Determine the (X, Y) coordinate at the center of the cell enclosing the given text.  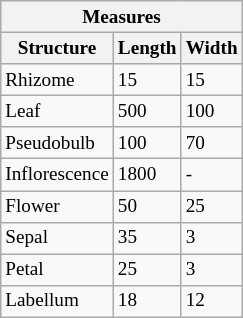
Labellum (58, 302)
Leaf (58, 112)
Flower (58, 207)
50 (147, 207)
Petal (58, 270)
Measures (122, 17)
500 (147, 112)
Structure (58, 48)
18 (147, 302)
35 (147, 238)
Rhizome (58, 80)
1800 (147, 175)
- (212, 175)
12 (212, 302)
Pseudobulb (58, 143)
Inflorescence (58, 175)
70 (212, 143)
Length (147, 48)
Sepal (58, 238)
Width (212, 48)
